Capture the cell that displays the provided text and extract its [x, y] central coordinate. 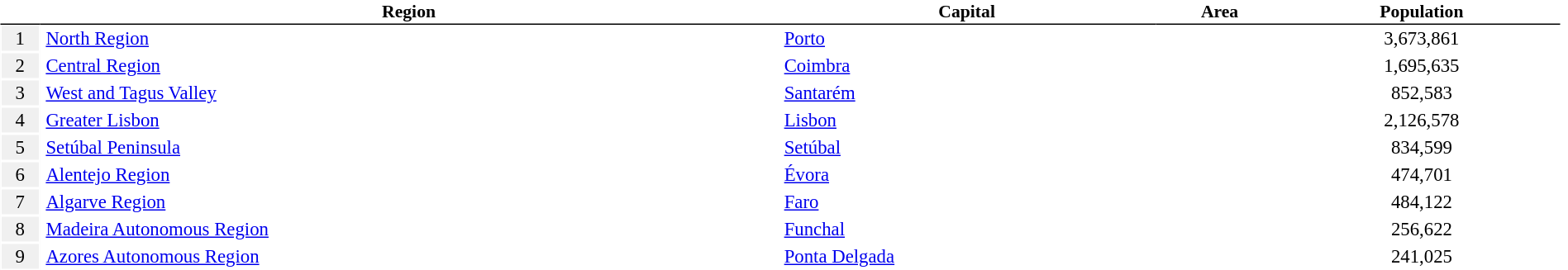
3,673,861 [1422, 38]
Funchal [967, 230]
852,583 [1422, 92]
Area [1220, 12]
Azores Autonomous Region [408, 256]
1 [20, 38]
Algarve Region [408, 201]
Faro [967, 201]
Greater Lisbon [408, 121]
4 [20, 121]
Capital [967, 12]
West and Tagus Valley [408, 92]
8 [20, 230]
2,126,578 [1422, 121]
241,025 [1422, 256]
Setúbal Peninsula [408, 147]
Central Region [408, 66]
Alentejo Region [408, 175]
North Region [408, 38]
3 [20, 92]
Porto [967, 38]
6 [20, 175]
474,701 [1422, 175]
Ponta Delgada [967, 256]
484,122 [1422, 201]
7 [20, 201]
Lisbon [967, 121]
1,695,635 [1422, 66]
Setúbal [967, 147]
5 [20, 147]
2 [20, 66]
Évora [967, 175]
Coimbra [967, 66]
9 [20, 256]
Santarém [967, 92]
Region [408, 12]
Madeira Autonomous Region [408, 230]
834,599 [1422, 147]
Population [1422, 12]
256,622 [1422, 230]
